Search for the cell housing the specified text and yield its (X, Y) center coordinate. 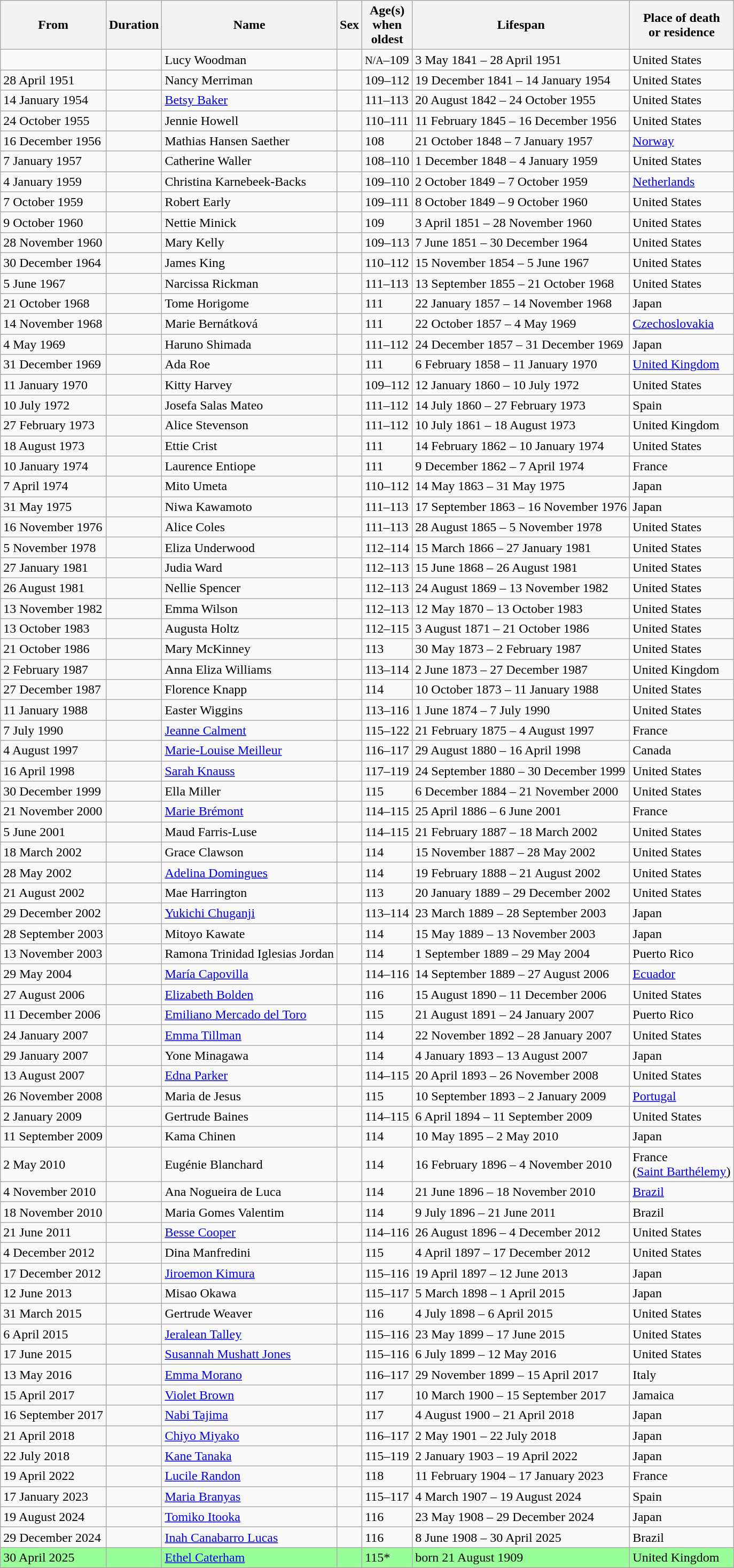
17 September 1863 – 16 November 1976 (521, 507)
1 June 1874 – 7 July 1990 (521, 710)
10 October 1873 – 11 January 1988 (521, 690)
Emiliano Mercado del Toro (249, 1015)
Lucile Randon (249, 1476)
19 April 2022 (53, 1476)
born 21 August 1909 (521, 1557)
21 November 2000 (53, 811)
109 (387, 222)
Italy (682, 1375)
5 November 1978 (53, 547)
28 November 1960 (53, 242)
Chiyo Miyako (249, 1436)
21 February 1887 – 18 March 2002 (521, 832)
16 November 1976 (53, 527)
13 November 2003 (53, 954)
26 August 1981 (53, 588)
Kitty Harvey (249, 385)
115* (387, 1557)
Alice Stevenson (249, 426)
3 August 1871 – 21 October 1986 (521, 629)
Grace Clawson (249, 852)
19 December 1841 – 14 January 1954 (521, 80)
25 April 1886 – 6 June 2001 (521, 811)
Tomiko Itooka (249, 1517)
21 October 1968 (53, 304)
24 October 1955 (53, 121)
Josefa Salas Mateo (249, 405)
2 January 2009 (53, 1116)
Alice Coles (249, 527)
Emma Morano (249, 1375)
Laurence Entiope (249, 466)
Age(s) when oldest (387, 25)
15 May 1889 – 13 November 2003 (521, 934)
15 November 1854 – 5 June 1967 (521, 263)
Norway (682, 141)
Jennie Howell (249, 121)
22 October 1857 – 4 May 1969 (521, 324)
Portugal (682, 1096)
115–122 (387, 730)
Ella Miller (249, 791)
10 September 1893 – 2 January 2009 (521, 1096)
Emma Wilson (249, 608)
17 December 2012 (53, 1273)
27 December 1987 (53, 690)
7 April 1974 (53, 486)
12 May 1870 – 13 October 1983 (521, 608)
31 May 1975 (53, 507)
9 October 1960 (53, 222)
28 August 1865 – 5 November 1978 (521, 527)
10 July 1861 – 18 August 1973 (521, 426)
Ada Roe (249, 365)
From (53, 25)
Marie-Louise Meilleur (249, 751)
Duration (134, 25)
Haruno Shimada (249, 344)
Ecuador (682, 974)
Betsy Baker (249, 100)
7 July 1990 (53, 730)
Nabi Tajima (249, 1415)
18 November 2010 (53, 1212)
27 August 2006 (53, 995)
Jeralean Talley (249, 1334)
Place of death or residence (682, 25)
21 October 1986 (53, 649)
Sex (349, 25)
11 January 1988 (53, 710)
Robert Early (249, 202)
18 March 2002 (53, 852)
9 July 1896 – 21 June 2011 (521, 1212)
21 August 1891 – 24 January 2007 (521, 1015)
Mary McKinney (249, 649)
22 November 1892 – 28 January 2007 (521, 1035)
24 September 1880 – 30 December 1999 (521, 771)
Lifespan (521, 25)
Florence Knapp (249, 690)
8 October 1849 – 9 October 1960 (521, 202)
Kane Tanaka (249, 1456)
17 January 2023 (53, 1496)
118 (387, 1476)
Dina Manfredini (249, 1252)
20 January 1889 – 29 December 2002 (521, 893)
31 December 1969 (53, 365)
2 June 1873 – 27 December 1987 (521, 669)
115–119 (387, 1456)
23 May 1899 – 17 June 2015 (521, 1334)
Ramona Trinidad Iglesias Jordan (249, 954)
Edna Parker (249, 1076)
2 May 1901 – 22 July 2018 (521, 1436)
22 July 2018 (53, 1456)
Mae Harrington (249, 893)
13 August 2007 (53, 1076)
11 February 1845 – 16 December 1956 (521, 121)
29 August 1880 – 16 April 1998 (521, 751)
Narcissa Rickman (249, 283)
14 September 1889 – 27 August 2006 (521, 974)
3 May 1841 – 28 April 1951 (521, 60)
7 October 1959 (53, 202)
4 November 2010 (53, 1192)
Easter Wiggins (249, 710)
30 December 1999 (53, 791)
1 December 1848 – 4 January 1959 (521, 161)
20 April 1893 – 26 November 2008 (521, 1076)
109–113 (387, 242)
26 November 2008 (53, 1096)
20 August 1842 – 24 October 1955 (521, 100)
Christina Karnebeek-Backs (249, 182)
21 August 2002 (53, 893)
4 April 1897 – 17 December 2012 (521, 1252)
Maria Gomes Valentim (249, 1212)
Kama Chinen (249, 1137)
Niwa Kawamoto (249, 507)
23 March 1889 – 28 September 2003 (521, 913)
14 July 1860 – 27 February 1973 (521, 405)
10 March 1900 – 15 September 2017 (521, 1395)
Nellie Spencer (249, 588)
22 January 1857 – 14 November 1968 (521, 304)
Jamaica (682, 1395)
26 August 1896 – 4 December 2012 (521, 1232)
15 March 1866 – 27 January 1981 (521, 547)
France (Saint Barthélemy) (682, 1164)
Yone Minagawa (249, 1055)
109–110 (387, 182)
Inah Canabarro Lucas (249, 1537)
108 (387, 141)
15 June 1868 – 26 August 1981 (521, 568)
Augusta Holtz (249, 629)
Name (249, 25)
21 June 1896 – 18 November 2010 (521, 1192)
4 July 1898 – 6 April 2015 (521, 1314)
Elizabeth Bolden (249, 995)
13 May 2016 (53, 1375)
Mathias Hansen Saether (249, 141)
15 August 1890 – 11 December 2006 (521, 995)
Eugénie Blanchard (249, 1164)
Nancy Merriman (249, 80)
13 October 1983 (53, 629)
Jiroemon Kimura (249, 1273)
Sarah Knauss (249, 771)
Maud Farris-Luse (249, 832)
Marie Bernátková (249, 324)
4 March 1907 – 19 August 2024 (521, 1496)
29 December 2024 (53, 1537)
Mito Umeta (249, 486)
9 December 1862 – 7 April 1974 (521, 466)
14 February 1862 – 10 January 1974 (521, 446)
Netherlands (682, 182)
18 August 1973 (53, 446)
1 September 1889 – 29 May 2004 (521, 954)
5 June 2001 (53, 832)
Marie Brémont (249, 811)
Mitoyo Kawate (249, 934)
17 June 2015 (53, 1354)
Susannah Mushatt Jones (249, 1354)
6 July 1899 – 12 May 2016 (521, 1354)
Adelina Domingues (249, 872)
Anna Eliza Williams (249, 669)
28 September 2003 (53, 934)
Gertrude Weaver (249, 1314)
16 December 1956 (53, 141)
María Capovilla (249, 974)
10 May 1895 – 2 May 2010 (521, 1137)
4 December 2012 (53, 1252)
Yukichi Chuganji (249, 913)
29 November 1899 – 15 April 2017 (521, 1375)
21 June 2011 (53, 1232)
Maria de Jesus (249, 1096)
James King (249, 263)
14 May 1863 – 31 May 1975 (521, 486)
16 February 1896 – 4 November 2010 (521, 1164)
16 April 1998 (53, 771)
11 January 1970 (53, 385)
13 September 1855 – 21 October 1968 (521, 283)
Ethel Caterham (249, 1557)
112–114 (387, 547)
19 February 1888 – 21 August 2002 (521, 872)
21 April 2018 (53, 1436)
30 December 1964 (53, 263)
11 December 2006 (53, 1015)
24 January 2007 (53, 1035)
Nettie Minick (249, 222)
3 April 1851 – 28 November 1960 (521, 222)
11 September 2009 (53, 1137)
15 April 2017 (53, 1395)
16 September 2017 (53, 1415)
30 May 1873 – 2 February 1987 (521, 649)
Gertrude Baines (249, 1116)
21 October 1848 – 7 January 1957 (521, 141)
12 June 2013 (53, 1294)
12 January 1860 – 10 July 1972 (521, 385)
14 January 1954 (53, 100)
15 November 1887 – 28 May 2002 (521, 852)
10 January 1974 (53, 466)
108–110 (387, 161)
4 January 1959 (53, 182)
7 June 1851 – 30 December 1964 (521, 242)
2 May 2010 (53, 1164)
6 February 1858 – 11 January 1970 (521, 365)
8 June 1908 – 30 April 2025 (521, 1537)
Czechoslovakia (682, 324)
30 April 2025 (53, 1557)
2 October 1849 – 7 October 1959 (521, 182)
19 April 1897 – 12 June 2013 (521, 1273)
Emma Tillman (249, 1035)
5 March 1898 – 1 April 2015 (521, 1294)
11 February 1904 – 17 January 2023 (521, 1476)
31 March 2015 (53, 1314)
29 December 2002 (53, 913)
117–119 (387, 771)
Eliza Underwood (249, 547)
4 August 1997 (53, 751)
Ana Nogueira de Luca (249, 1192)
24 December 1857 – 31 December 1969 (521, 344)
110–111 (387, 121)
112–115 (387, 629)
29 January 2007 (53, 1055)
23 May 1908 – 29 December 2024 (521, 1517)
28 April 1951 (53, 80)
Judia Ward (249, 568)
Lucy Woodman (249, 60)
Besse Cooper (249, 1232)
27 February 1973 (53, 426)
4 August 1900 – 21 April 2018 (521, 1415)
2 February 1987 (53, 669)
2 January 1903 – 19 April 2022 (521, 1456)
Canada (682, 751)
N/A–109 (387, 60)
Jeanne Calment (249, 730)
113–116 (387, 710)
Ettie Crist (249, 446)
Catherine Waller (249, 161)
6 April 1894 – 11 September 2009 (521, 1116)
6 April 2015 (53, 1334)
Mary Kelly (249, 242)
21 February 1875 – 4 August 1997 (521, 730)
29 May 2004 (53, 974)
27 January 1981 (53, 568)
4 January 1893 – 13 August 2007 (521, 1055)
10 July 1972 (53, 405)
7 January 1957 (53, 161)
24 August 1869 – 13 November 1982 (521, 588)
4 May 1969 (53, 344)
28 May 2002 (53, 872)
Violet Brown (249, 1395)
Tome Horigome (249, 304)
Misao Okawa (249, 1294)
14 November 1968 (53, 324)
5 June 1967 (53, 283)
19 August 2024 (53, 1517)
13 November 1982 (53, 608)
6 December 1884 – 21 November 2000 (521, 791)
109–111 (387, 202)
Maria Branyas (249, 1496)
